Locate the cell with the specified text and output its [X, Y] center coordinate. 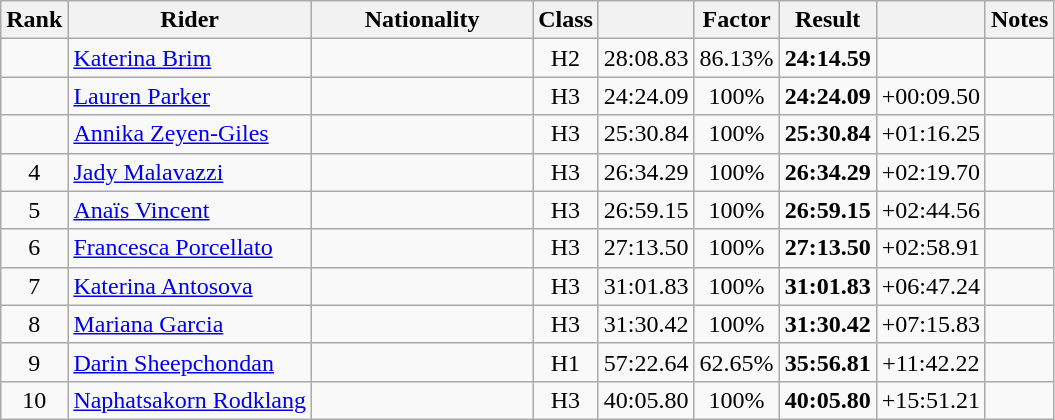
Lauren Parker [190, 96]
+02:44.56 [930, 210]
+02:58.91 [930, 248]
62.65% [736, 362]
24:14.59 [828, 58]
8 [34, 324]
Jady Malavazzi [190, 172]
H1 [566, 362]
Katerina Brim [190, 58]
+01:16.25 [930, 134]
+07:15.83 [930, 324]
7 [34, 286]
Rank [34, 20]
+06:47.24 [930, 286]
Factor [736, 20]
Darin Sheepchondan [190, 362]
Notes [1019, 20]
Francesca Porcellato [190, 248]
Annika Zeyen-Giles [190, 134]
Nationality [422, 20]
H2 [566, 58]
35:56.81 [828, 362]
+02:19.70 [930, 172]
Class [566, 20]
28:08.83 [646, 58]
Rider [190, 20]
Katerina Antosova [190, 286]
+15:51.21 [930, 400]
+00:09.50 [930, 96]
5 [34, 210]
Mariana Garcia [190, 324]
Anaïs Vincent [190, 210]
10 [34, 400]
9 [34, 362]
+11:42.22 [930, 362]
6 [34, 248]
86.13% [736, 58]
Result [828, 20]
57:22.64 [646, 362]
Naphatsakorn Rodklang [190, 400]
4 [34, 172]
